For the text-containing cell, return its midpoint in (X, Y) coordinate format. 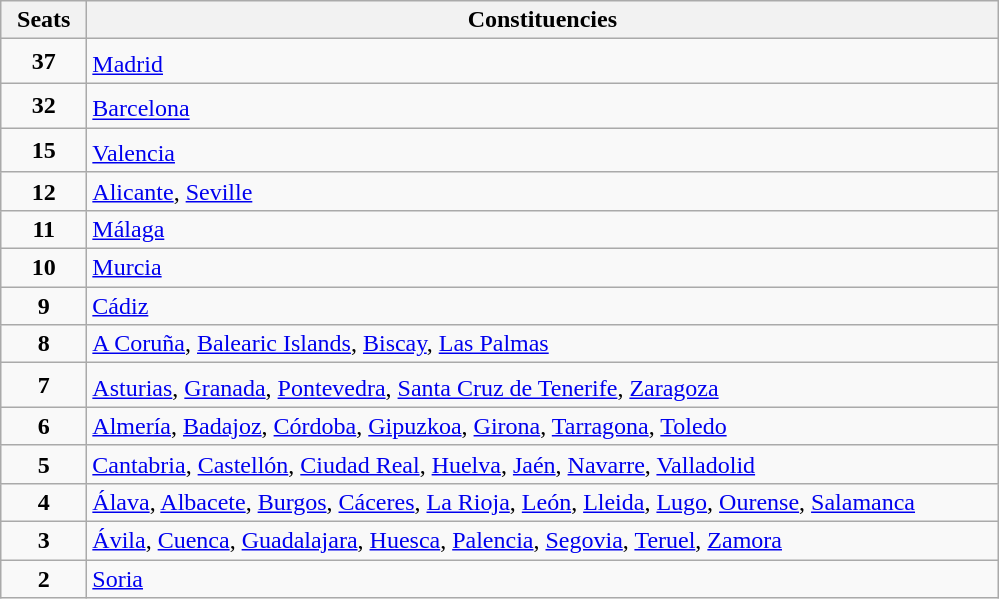
5 (44, 464)
8 (44, 344)
Ávila, Cuenca, Guadalajara, Huesca, Palencia, Segovia, Teruel, Zamora (542, 541)
Asturias, Granada, Pontevedra, Santa Cruz de Tenerife, Zaragoza (542, 386)
11 (44, 230)
4 (44, 502)
Valencia (542, 150)
Constituencies (542, 20)
2 (44, 579)
Seats (44, 20)
Málaga (542, 230)
32 (44, 106)
Soria (542, 579)
6 (44, 426)
A Coruña, Balearic Islands, Biscay, Las Palmas (542, 344)
7 (44, 386)
15 (44, 150)
9 (44, 306)
10 (44, 268)
12 (44, 191)
37 (44, 62)
Madrid (542, 62)
Almería, Badajoz, Córdoba, Gipuzkoa, Girona, Tarragona, Toledo (542, 426)
Cádiz (542, 306)
Álava, Albacete, Burgos, Cáceres, La Rioja, León, Lleida, Lugo, Ourense, Salamanca (542, 502)
Alicante, Seville (542, 191)
Cantabria, Castellón, Ciudad Real, Huelva, Jaén, Navarre, Valladolid (542, 464)
3 (44, 541)
Murcia (542, 268)
Barcelona (542, 106)
